Pinpoint the cell where the given text exists, returning its (x, y) midpoint coordinate. 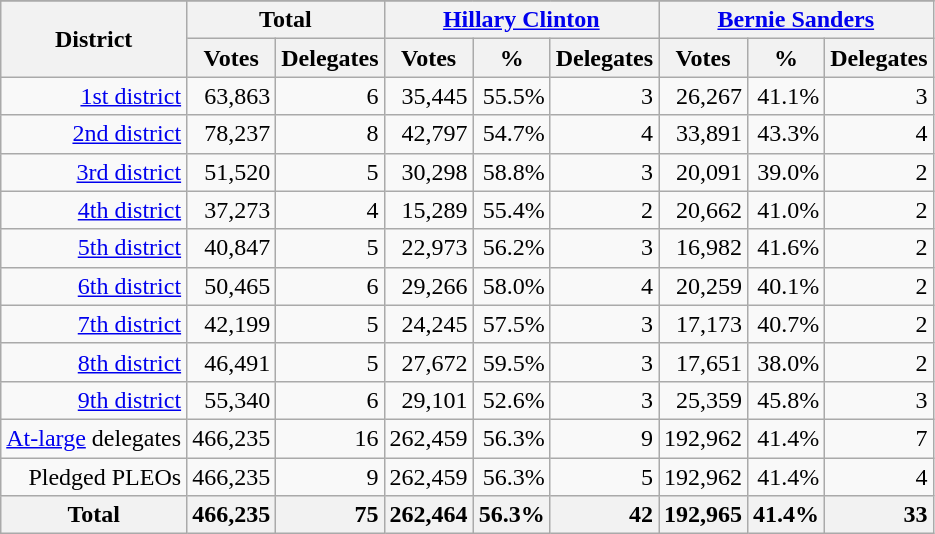
5th district (94, 248)
40.7% (786, 324)
22,973 (428, 248)
40,847 (232, 248)
33 (879, 515)
2nd district (94, 134)
45.8% (786, 400)
58.0% (512, 286)
55.5% (512, 96)
At-large delegates (94, 438)
3rd district (94, 172)
20,662 (704, 210)
51,520 (232, 172)
4th district (94, 210)
8th district (94, 362)
42,199 (232, 324)
9th district (94, 400)
20,091 (704, 172)
17,173 (704, 324)
38.0% (786, 362)
39.0% (786, 172)
27,672 (428, 362)
192,965 (704, 515)
262,464 (428, 515)
7 (879, 438)
Hillary Clinton (521, 20)
41.1% (786, 96)
50,465 (232, 286)
35,445 (428, 96)
54.7% (512, 134)
75 (330, 515)
33,891 (704, 134)
Bernie Sanders (796, 20)
42,797 (428, 134)
Pledged PLEOs (94, 477)
41.0% (786, 210)
25,359 (704, 400)
55,340 (232, 400)
1st district (94, 96)
52.6% (512, 400)
57.5% (512, 324)
7th district (94, 324)
40.1% (786, 286)
16,982 (704, 248)
46,491 (232, 362)
6th district (94, 286)
58.8% (512, 172)
29,266 (428, 286)
63,863 (232, 96)
17,651 (704, 362)
District (94, 39)
55.4% (512, 210)
8 (330, 134)
37,273 (232, 210)
29,101 (428, 400)
42 (604, 515)
20,259 (704, 286)
26,267 (704, 96)
59.5% (512, 362)
16 (330, 438)
78,237 (232, 134)
56.2% (512, 248)
30,298 (428, 172)
24,245 (428, 324)
15,289 (428, 210)
41.6% (786, 248)
43.3% (786, 134)
